Determine the [x, y] coordinate at the center of the cell enclosing the given text.  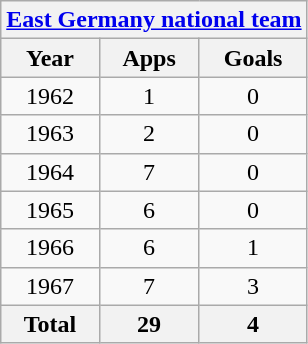
Apps [149, 58]
1965 [50, 210]
4 [253, 324]
Year [50, 58]
2 [149, 134]
1967 [50, 286]
3 [253, 286]
1966 [50, 248]
Total [50, 324]
East Germany national team [154, 20]
1962 [50, 96]
29 [149, 324]
Goals [253, 58]
1963 [50, 134]
1964 [50, 172]
